Pinpoint the cell where the given text exists, returning its [x, y] midpoint coordinate. 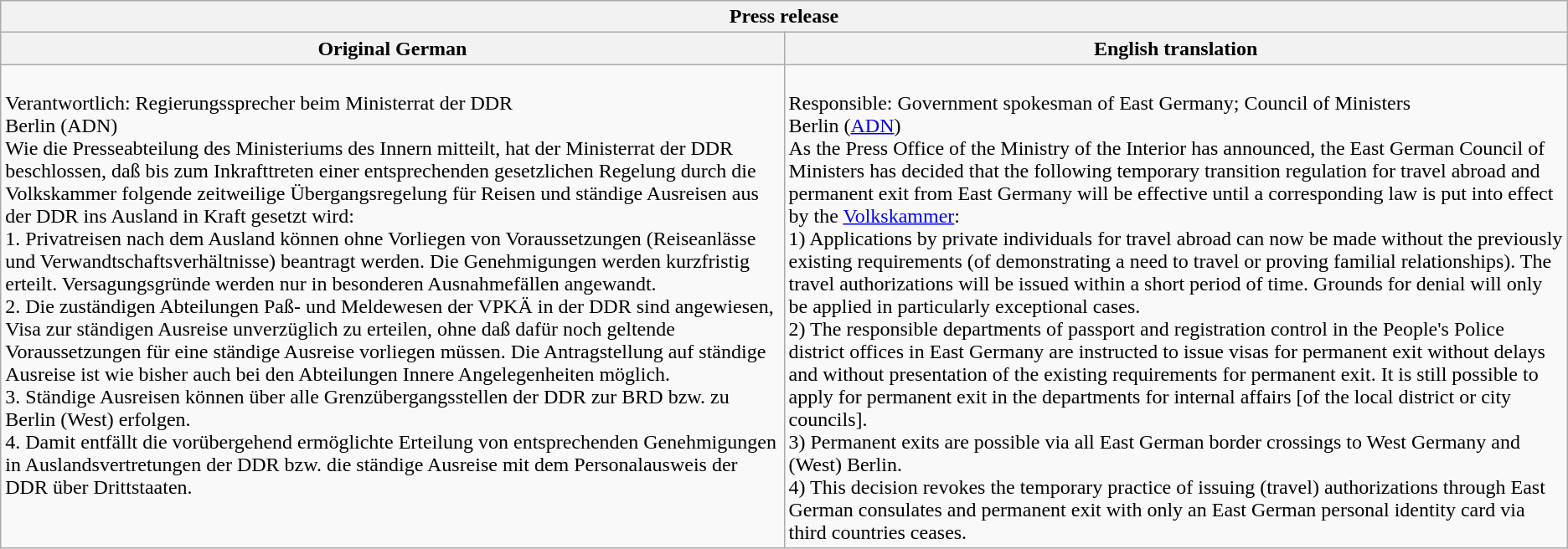
Press release [784, 17]
English translation [1176, 49]
Original German [392, 49]
